Return the (x, y) coordinate for the center point of the cell that contains the specified text.  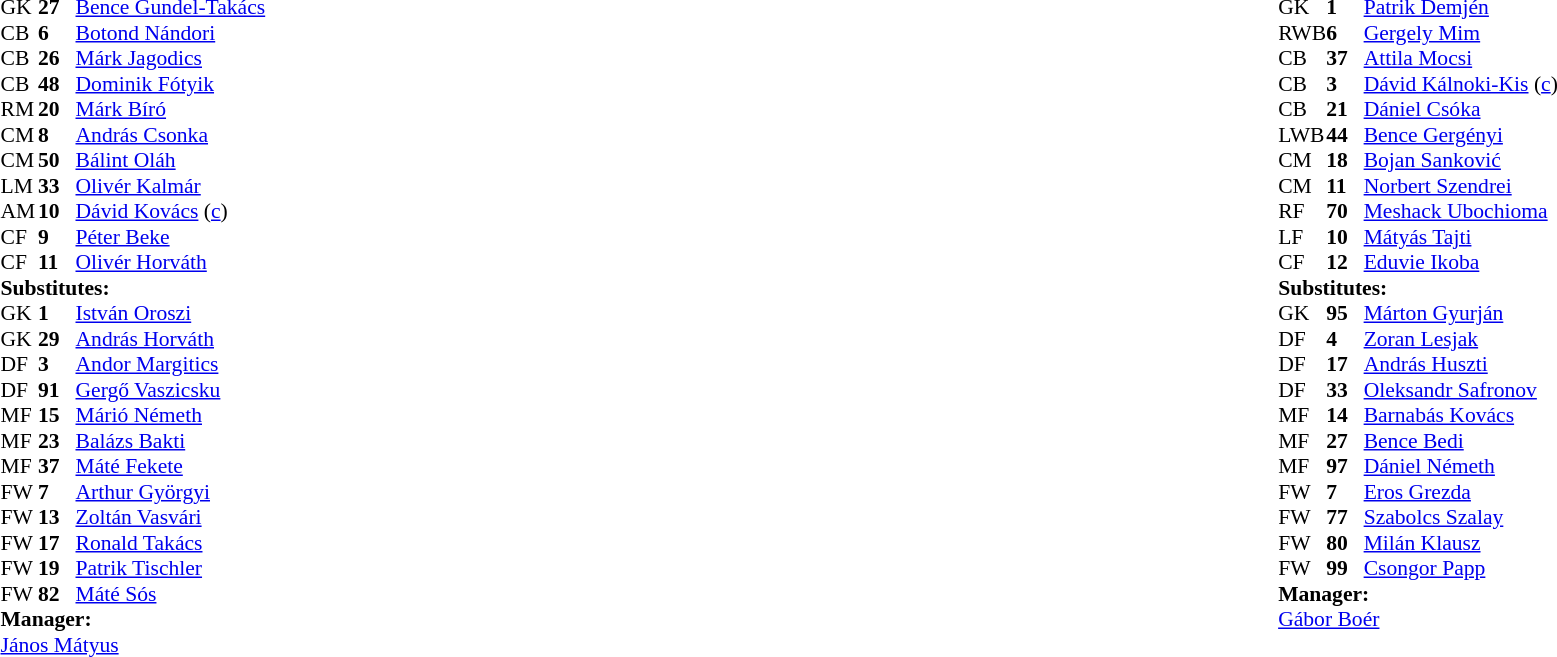
Márk Bíró (171, 109)
14 (1345, 415)
4 (1345, 339)
Botond Nándori (171, 33)
RM (19, 109)
91 (57, 390)
82 (57, 594)
Bálint Oláh (171, 161)
1 (57, 313)
15 (57, 415)
AM (19, 211)
27 (1345, 441)
99 (1345, 569)
13 (57, 517)
44 (1345, 135)
20 (57, 109)
80 (1345, 543)
Dominik Fótyik (171, 84)
Máté Fekete (171, 467)
23 (57, 441)
95 (1345, 313)
48 (57, 84)
97 (1345, 467)
István Oroszi (171, 313)
RWB (1302, 33)
Ronald Takács (171, 543)
Máté Sós (171, 594)
Manager: (132, 619)
Balázs Bakti (171, 441)
Péter Beke (171, 237)
Arthur Györgyi (171, 492)
Substitutes: (132, 288)
LM (19, 186)
19 (57, 569)
70 (1345, 211)
77 (1345, 517)
Olivér Horváth (171, 263)
RF (1302, 211)
18 (1345, 161)
Olivér Kalmár (171, 186)
András Csonka (171, 135)
András Horváth (171, 339)
Márk Jagodics (171, 59)
Dávid Kovács (c) (171, 211)
8 (57, 135)
LF (1302, 237)
Gergő Vaszicsku (171, 390)
Zoltán Vasvári (171, 517)
21 (1345, 109)
LWB (1302, 135)
Márió Németh (171, 415)
Andor Margitics (171, 365)
26 (57, 59)
50 (57, 161)
Patrik Tischler (171, 569)
29 (57, 339)
12 (1345, 263)
9 (57, 237)
